Detect which cell encompasses the target text, then output its [X, Y] center coordinate. 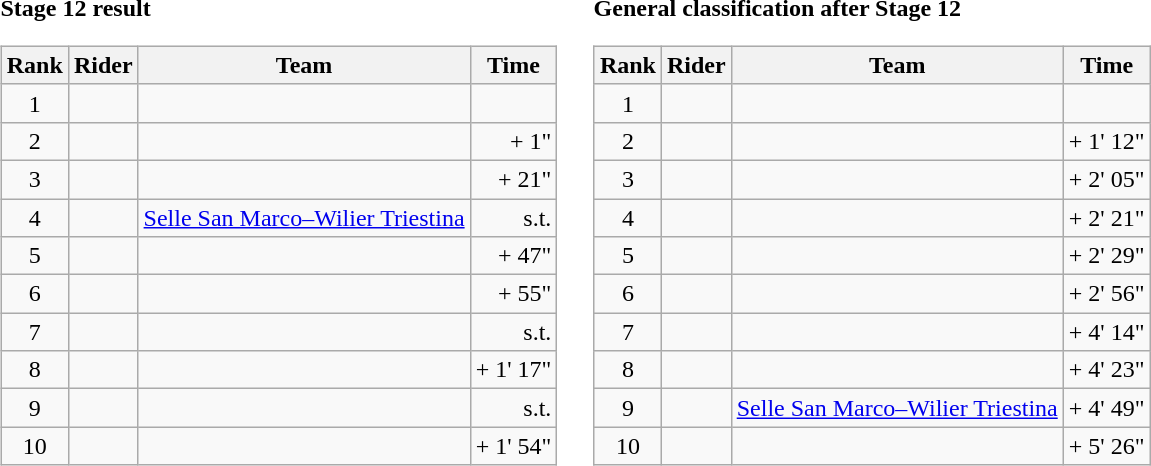
+ 2' 56" [1106, 294]
+ 2' 05" [1106, 179]
+ 4' 14" [1106, 332]
+ 47" [514, 256]
+ 2' 29" [1106, 256]
+ 21" [514, 179]
+ 2' 21" [1106, 217]
+ 1' 54" [514, 446]
+ 5' 26" [1106, 446]
+ 1" [514, 141]
+ 4' 23" [1106, 370]
+ 1' 17" [514, 370]
+ 55" [514, 294]
+ 1' 12" [1106, 141]
+ 4' 49" [1106, 408]
